Find where the given text appears and provide that cell's center as [x, y] coordinate. 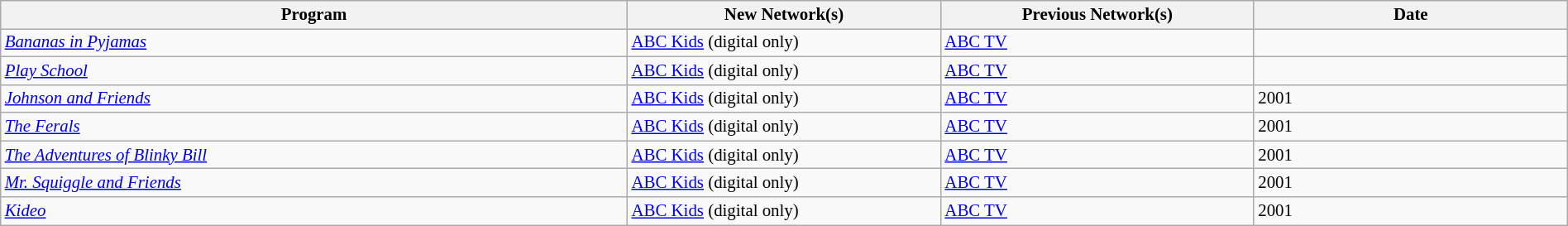
Previous Network(s) [1097, 15]
New Network(s) [784, 15]
Date [1411, 15]
The Adventures of Blinky Bill [314, 155]
Bananas in Pyjamas [314, 42]
The Ferals [314, 127]
Johnson and Friends [314, 99]
Play School [314, 70]
Mr. Squiggle and Friends [314, 183]
Kideo [314, 211]
Program [314, 15]
